Find where the given text appears and provide that cell's center as (X, Y) coordinate. 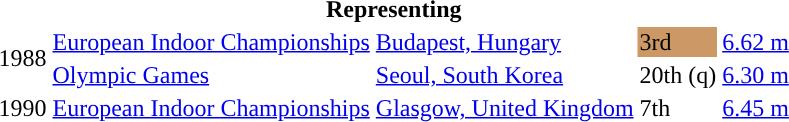
Olympic Games (211, 75)
Budapest, Hungary (504, 42)
3rd (678, 42)
Seoul, South Korea (504, 75)
European Indoor Championships (211, 42)
20th (q) (678, 75)
